Detect which cell encompasses the target text, then output its (X, Y) center coordinate. 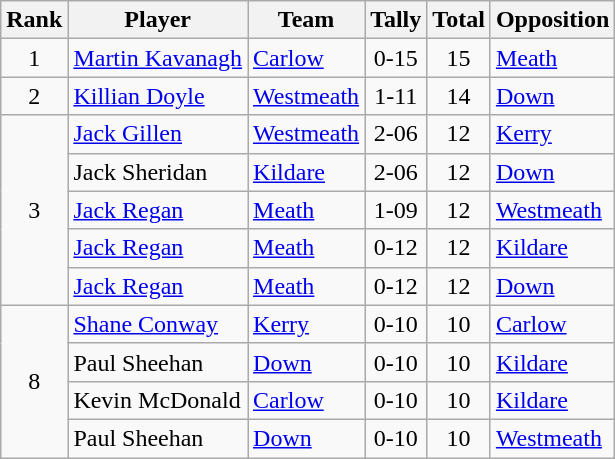
Jack Gillen (158, 134)
Kevin McDonald (158, 400)
Jack Sheridan (158, 172)
Rank (34, 20)
8 (34, 381)
Team (306, 20)
2 (34, 96)
15 (459, 58)
1-11 (396, 96)
Shane Conway (158, 324)
Total (459, 20)
Tally (396, 20)
0-15 (396, 58)
1 (34, 58)
14 (459, 96)
Opposition (552, 20)
1-09 (396, 210)
3 (34, 210)
Martin Kavanagh (158, 58)
Killian Doyle (158, 96)
Player (158, 20)
